Scan for the cell matching the given text and deliver its (x, y) coordinate at center. 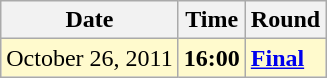
Time (212, 20)
Final (285, 58)
October 26, 2011 (90, 58)
Round (285, 20)
Date (90, 20)
16:00 (212, 58)
